Pinpoint the cell where the given text exists, returning its [x, y] midpoint coordinate. 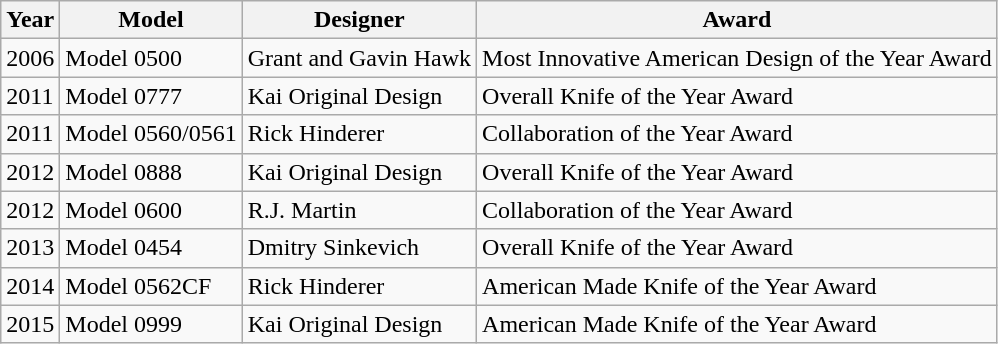
Model 0454 [151, 248]
Model 0600 [151, 210]
Designer [359, 20]
Award [738, 20]
Model 0999 [151, 324]
Model [151, 20]
Model 0500 [151, 58]
Model 0777 [151, 96]
2006 [30, 58]
2014 [30, 286]
Model 0560/0561 [151, 134]
Year [30, 20]
Model 0888 [151, 172]
Dmitry Sinkevich [359, 248]
Model 0562CF [151, 286]
Grant and Gavin Hawk [359, 58]
2013 [30, 248]
Most Innovative American Design of the Year Award [738, 58]
R.J. Martin [359, 210]
2015 [30, 324]
